Extract the (X, Y) coordinate from the center of the cell holding the provided text.  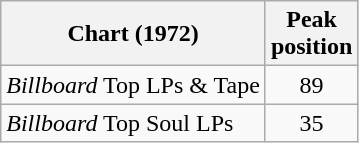
Chart (1972) (134, 34)
Peakposition (311, 34)
Billboard Top Soul LPs (134, 123)
Billboard Top LPs & Tape (134, 85)
35 (311, 123)
89 (311, 85)
